Return [X, Y] of the center of cell containing provided text 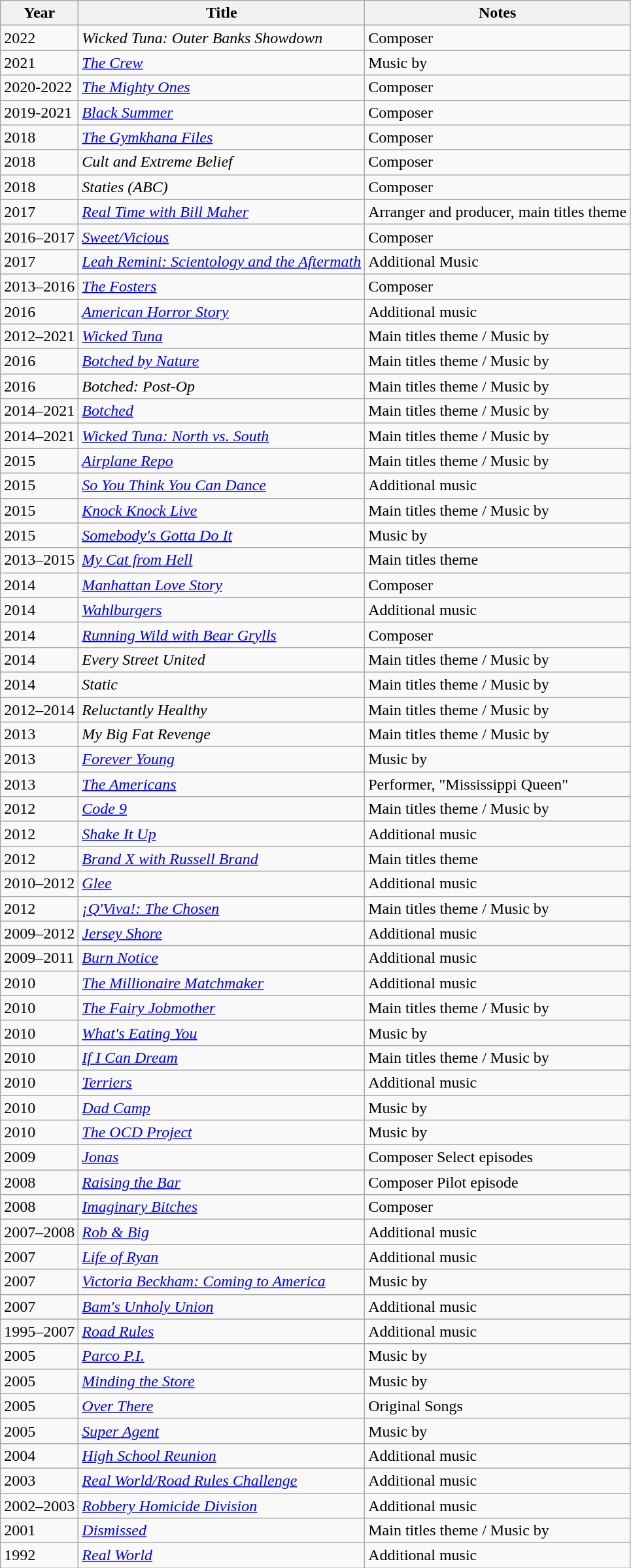
Jonas [222, 1158]
The Americans [222, 784]
The Mighty Ones [222, 88]
Robbery Homicide Division [222, 1505]
Real World [222, 1556]
Terriers [222, 1082]
Manhattan Love Story [222, 585]
1992 [39, 1556]
My Cat from Hell [222, 560]
American Horror Story [222, 312]
Dismissed [222, 1531]
2013–2015 [39, 560]
2016–2017 [39, 237]
2013–2016 [39, 286]
Brand X with Russell Brand [222, 859]
Airplane Repo [222, 461]
Running Wild with Bear Grylls [222, 635]
2010–2012 [39, 884]
Wahlburgers [222, 610]
Parco P.I. [222, 1356]
2012–2014 [39, 709]
2009–2011 [39, 958]
Over There [222, 1406]
2020-2022 [39, 88]
2022 [39, 38]
2003 [39, 1480]
Somebody's Gotta Do It [222, 535]
Static [222, 684]
Victoria Beckham: Coming to America [222, 1282]
Composer Pilot episode [498, 1182]
My Big Fat Revenge [222, 735]
2012–2021 [39, 337]
Every Street United [222, 659]
Road Rules [222, 1331]
Code 9 [222, 809]
Additional Music [498, 261]
Dad Camp [222, 1108]
Life of Ryan [222, 1257]
1995–2007 [39, 1331]
Raising the Bar [222, 1182]
Shake It Up [222, 834]
Leah Remini: Scientology and the Aftermath [222, 261]
¡Q'Viva!: The Chosen [222, 909]
Real World/Road Rules Challenge [222, 1480]
The Crew [222, 63]
Knock Knock Live [222, 510]
2007–2008 [39, 1232]
Staties (ABC) [222, 187]
Botched: Post-Op [222, 386]
2009–2012 [39, 933]
Original Songs [498, 1406]
So You Think You Can Dance [222, 486]
Arranger and producer, main titles theme [498, 212]
The Fairy Jobmother [222, 1008]
2009 [39, 1158]
The Fosters [222, 286]
The OCD Project [222, 1133]
What's Eating You [222, 1033]
Minding the Store [222, 1381]
Performer, "Mississippi Queen" [498, 784]
Reluctantly Healthy [222, 709]
Rob & Big [222, 1232]
Composer Select episodes [498, 1158]
The Millionaire Matchmaker [222, 983]
Super Agent [222, 1431]
Real Time with Bill Maher [222, 212]
Wicked Tuna: Outer Banks Showdown [222, 38]
Imaginary Bitches [222, 1207]
Botched by Nature [222, 361]
Year [39, 13]
2019-2021 [39, 112]
2001 [39, 1531]
Cult and Extreme Belief [222, 162]
Black Summer [222, 112]
Bam's Unholy Union [222, 1307]
Burn Notice [222, 958]
Title [222, 13]
2004 [39, 1456]
Wicked Tuna [222, 337]
Notes [498, 13]
2021 [39, 63]
2002–2003 [39, 1505]
Botched [222, 411]
Sweet/Vicious [222, 237]
The Gymkhana Files [222, 137]
If I Can Dream [222, 1058]
High School Reunion [222, 1456]
Jersey Shore [222, 933]
Wicked Tuna: North vs. South [222, 436]
Forever Young [222, 759]
Glee [222, 884]
